For the text-containing cell, return its midpoint in (X, Y) coordinate format. 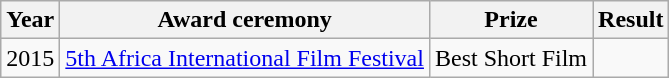
Result (631, 20)
Award ceremony (245, 20)
2015 (30, 58)
Best Short Film (510, 58)
Prize (510, 20)
5th Africa International Film Festival (245, 58)
Year (30, 20)
